Identify which cell holds the provided text, then report its (x, y) central coordinate. 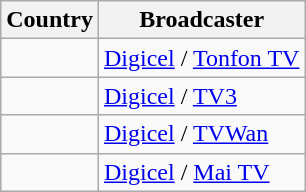
Digicel / TV3 (201, 96)
Digicel / Mai TV (201, 172)
Digicel / Tonfon TV (201, 58)
Digicel / TVWan (201, 134)
Broadcaster (201, 20)
Country (50, 20)
